Detect which cell encompasses the target text, then output its (X, Y) center coordinate. 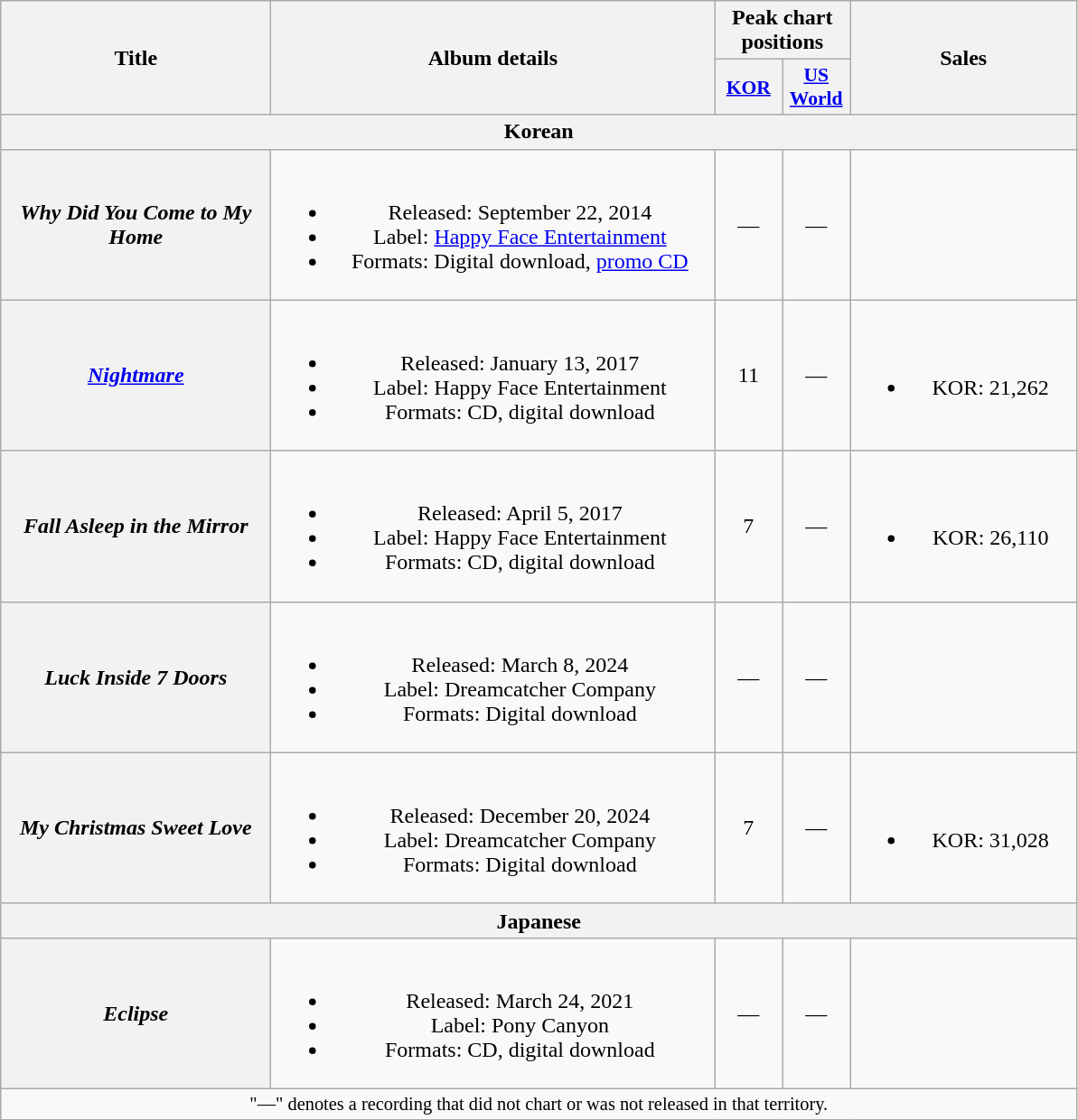
Released: April 5, 2017Label: Happy Face EntertainmentFormats: CD, digital download (493, 526)
Album details (493, 58)
Peak chart positions (783, 31)
11 (748, 376)
KOR (748, 87)
Korean (539, 132)
Why Did You Come to My Home (136, 224)
"—" denotes a recording that did not chart or was not released in that territory. (539, 1104)
Luck Inside 7 Doors (136, 677)
Released: January 13, 2017Label: Happy Face EntertainmentFormats: CD, digital download (493, 376)
Japanese (539, 920)
Eclipse (136, 1013)
Released: September 22, 2014Label: Happy Face EntertainmentFormats: Digital download, promo CD (493, 224)
KOR: 26,110 (963, 526)
Released: March 24, 2021Label: Pony CanyonFormats: CD, digital download (493, 1013)
Sales (963, 58)
Nightmare (136, 376)
Fall Asleep in the Mirror (136, 526)
Released: December 20, 2024Label: Dreamcatcher CompanyFormats: Digital download (493, 827)
Title (136, 58)
KOR: 21,262 (963, 376)
US World (817, 87)
My Christmas Sweet Love (136, 827)
KOR: 31,028 (963, 827)
Released: March 8, 2024Label: Dreamcatcher CompanyFormats: Digital download (493, 677)
